Scan for the cell matching the given text and deliver its (X, Y) coordinate at center. 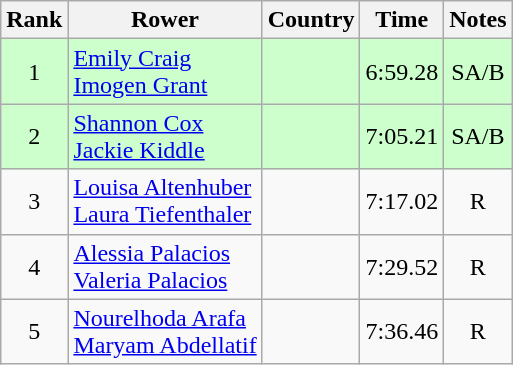
Notes (478, 20)
Time (402, 20)
7:29.52 (402, 266)
Shannon CoxJackie Kiddle (165, 136)
7:36.46 (402, 332)
Country (311, 20)
Alessia PalaciosValeria Palacios (165, 266)
4 (34, 266)
6:59.28 (402, 72)
Rank (34, 20)
Louisa AltenhuberLaura Tiefenthaler (165, 202)
3 (34, 202)
7:05.21 (402, 136)
2 (34, 136)
5 (34, 332)
7:17.02 (402, 202)
Nourelhoda ArafaMaryam Abdellatif (165, 332)
Rower (165, 20)
1 (34, 72)
Emily CraigImogen Grant (165, 72)
